Find where the given text appears and provide that cell's center as (X, Y) coordinate. 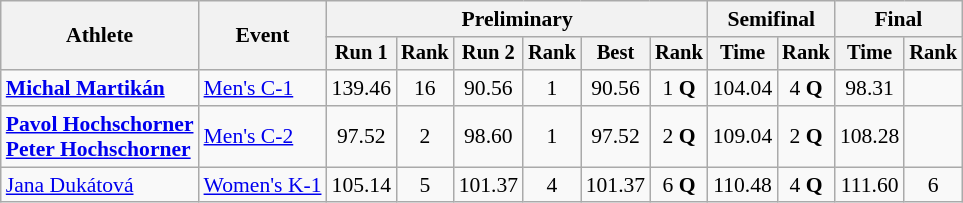
98.60 (488, 136)
Men's C-2 (263, 136)
4 (552, 185)
6 Q (679, 185)
Event (263, 36)
104.04 (742, 88)
Preliminary (518, 19)
5 (425, 185)
Run 1 (362, 54)
108.28 (870, 136)
Pavol HochschornerPeter Hochschorner (100, 136)
111.60 (870, 185)
109.04 (742, 136)
110.48 (742, 185)
105.14 (362, 185)
Best (616, 54)
1 Q (679, 88)
16 (425, 88)
Women's K-1 (263, 185)
Semifinal (772, 19)
6 (933, 185)
Athlete (100, 36)
Michal Martikán (100, 88)
Run 2 (488, 54)
Jana Dukátová (100, 185)
98.31 (870, 88)
2 (425, 136)
Men's C-1 (263, 88)
Final (898, 19)
139.46 (362, 88)
